Extract the [x, y] coordinate from the center of the cell holding the provided text.  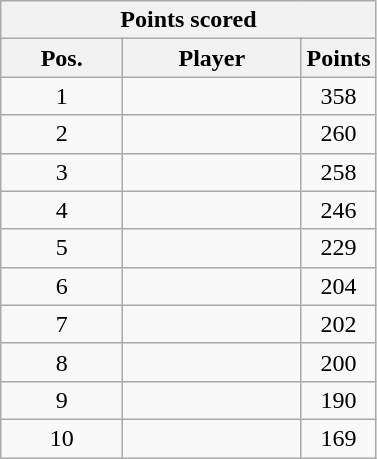
7 [62, 324]
200 [338, 362]
Points scored [188, 20]
358 [338, 96]
4 [62, 210]
Player [212, 58]
1 [62, 96]
6 [62, 286]
169 [338, 438]
260 [338, 134]
3 [62, 172]
9 [62, 400]
2 [62, 134]
246 [338, 210]
229 [338, 248]
202 [338, 324]
Pos. [62, 58]
10 [62, 438]
Points [338, 58]
258 [338, 172]
5 [62, 248]
204 [338, 286]
8 [62, 362]
190 [338, 400]
